Output the (x, y) coordinate of the center of the cell containing the given text.  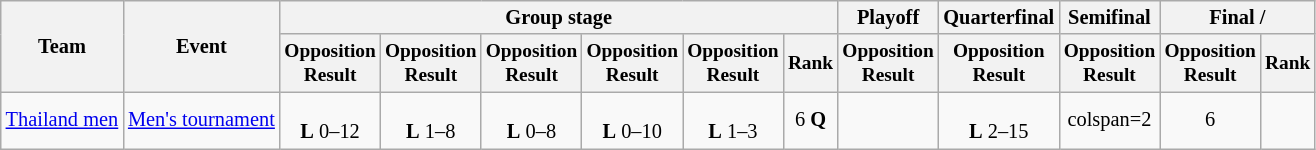
L 1–3 (734, 120)
L 0–8 (532, 120)
Playoff (888, 17)
Event (202, 46)
L 0–12 (330, 120)
L 0–10 (632, 120)
Semifinal (1110, 17)
6 Q (810, 120)
Men's tournament (202, 120)
L 2–15 (998, 120)
colspan=2 (1110, 120)
L 1–8 (430, 120)
6 (1210, 120)
Thailand men (62, 120)
Final / (1238, 17)
Team (62, 46)
Group stage (559, 17)
Quarterfinal (998, 17)
